Pinpoint the cell where the given text exists, returning its (X, Y) midpoint coordinate. 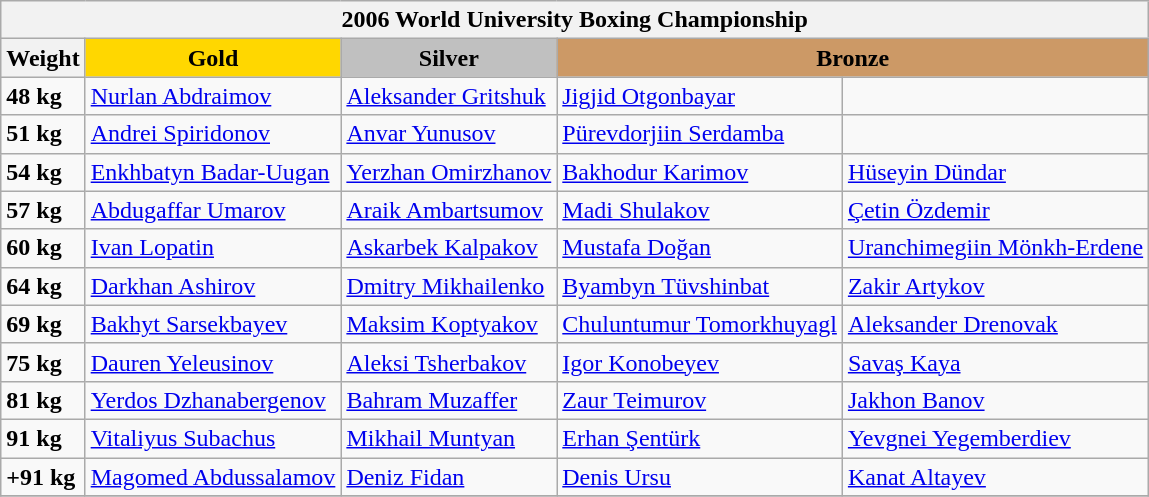
Nurlan Abdraimov (213, 96)
Aleksander Gritshuk (449, 96)
Jigjid Otgonbayar (700, 96)
Byambyn Tüvshinbat (700, 286)
Aleksander Drenovak (995, 324)
Ivan Lopatin (213, 248)
Kanat Altayev (995, 477)
Madi Shulakov (700, 210)
Savaş Kaya (995, 362)
Deniz Fidan (449, 477)
Maksim Koptyakov (449, 324)
Jakhon Banov (995, 400)
Aleksi Tsherbakov (449, 362)
Yerzhan Omirzhanov (449, 172)
2006 World University Boxing Championship (575, 20)
Anvar Yunusov (449, 134)
54 kg (43, 172)
Dmitry Mikhailenko (449, 286)
57 kg (43, 210)
Chuluntumur Tomorkhuyagl (700, 324)
Pürevdorjiin Serdamba (700, 134)
Mikhail Muntyan (449, 438)
75 kg (43, 362)
Gold (213, 58)
64 kg (43, 286)
Zakir Artykov (995, 286)
Uranchimegiin Mönkh-Erdene (995, 248)
81 kg (43, 400)
Erhan Şentürk (700, 438)
60 kg (43, 248)
Araik Ambartsumov (449, 210)
Bakhodur Karimov (700, 172)
Weight (43, 58)
Çetin Özdemir (995, 210)
Andrei Spiridonov (213, 134)
Abdugaffar Umarov (213, 210)
Mustafa Doğan (700, 248)
69 kg (43, 324)
51 kg (43, 134)
Bronze (853, 58)
Dauren Yeleusinov (213, 362)
Magomed Abdussalamov (213, 477)
Enkhbatyn Badar-Uugan (213, 172)
48 kg (43, 96)
Hüseyin Dündar (995, 172)
Bahram Muzaffer (449, 400)
91 kg (43, 438)
Silver (449, 58)
Vitaliyus Subachus (213, 438)
Darkhan Ashirov (213, 286)
Yevgnei Yegemberdiev (995, 438)
Yerdos Dzhanabergenov (213, 400)
Denis Ursu (700, 477)
Zaur Teimurov (700, 400)
+91 kg (43, 477)
Igor Konobeyev (700, 362)
Askarbek Kalpakov (449, 248)
Bakhyt Sarsekbayev (213, 324)
